Scan for the cell matching the given text and deliver its [x, y] coordinate at center. 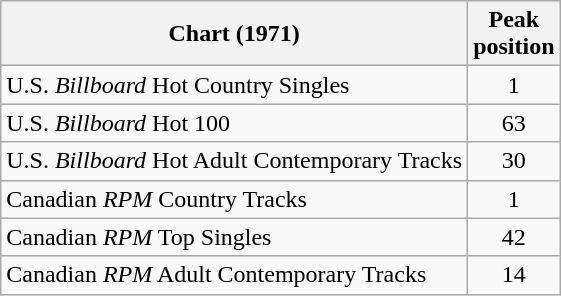
Canadian RPM Top Singles [234, 237]
Peakposition [514, 34]
30 [514, 161]
63 [514, 123]
14 [514, 275]
Canadian RPM Adult Contemporary Tracks [234, 275]
Canadian RPM Country Tracks [234, 199]
Chart (1971) [234, 34]
U.S. Billboard Hot Adult Contemporary Tracks [234, 161]
42 [514, 237]
U.S. Billboard Hot Country Singles [234, 85]
U.S. Billboard Hot 100 [234, 123]
